Capture the cell that displays the provided text and extract its [x, y] central coordinate. 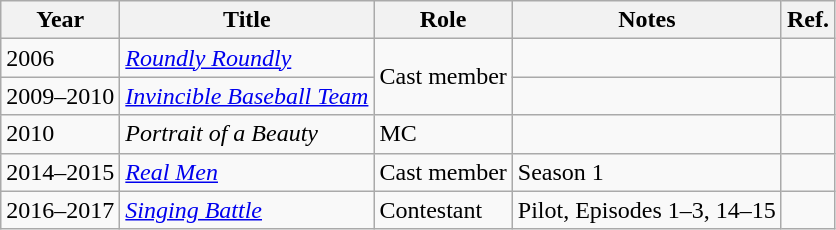
2010 [60, 134]
Year [60, 20]
2006 [60, 58]
Notes [646, 20]
MC [443, 134]
Role [443, 20]
2014–2015 [60, 172]
2009–2010 [60, 96]
2016–2017 [60, 210]
Singing Battle [247, 210]
Invincible Baseball Team [247, 96]
Contestant [443, 210]
Roundly Roundly [247, 58]
Portrait of a Beauty [247, 134]
Title [247, 20]
Real Men [247, 172]
Season 1 [646, 172]
Pilot, Episodes 1–3, 14–15 [646, 210]
Ref. [808, 20]
